For the text-containing cell, return its midpoint in (x, y) coordinate format. 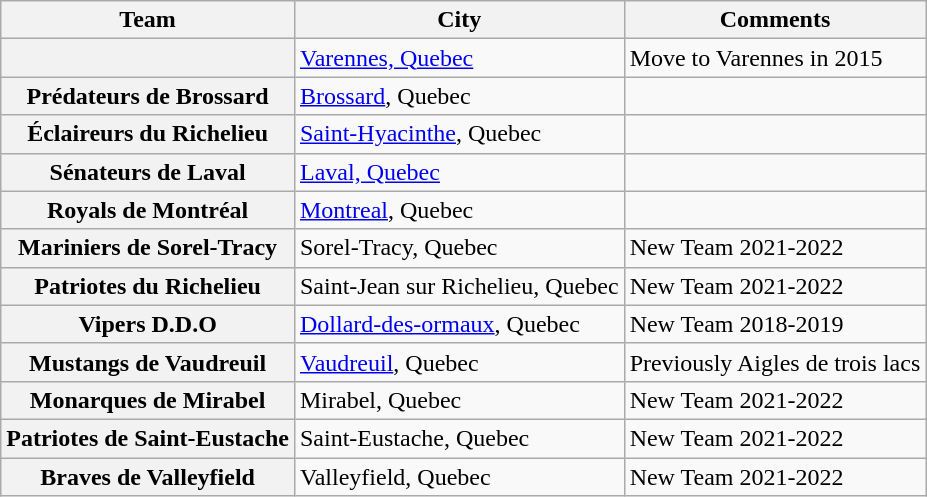
Vipers D.D.O (148, 324)
Varennes, Quebec (459, 58)
Royals de Montréal (148, 210)
Laval, Quebec (459, 172)
Mirabel, Quebec (459, 400)
Vaudreuil, Quebec (459, 362)
Comments (775, 20)
Prédateurs de Brossard (148, 96)
Brossard, Quebec (459, 96)
Valleyfield, Quebec (459, 477)
Saint-Hyacinthe, Quebec (459, 134)
Braves de Valleyfield (148, 477)
Éclaireurs du Richelieu (148, 134)
Dollard-des-ormaux, Quebec (459, 324)
New Team 2018-2019 (775, 324)
Mustangs de Vaudreuil (148, 362)
Move to Varennes in 2015 (775, 58)
City (459, 20)
Monarques de Mirabel (148, 400)
Sénateurs de Laval (148, 172)
Patriotes du Richelieu (148, 286)
Saint-Jean sur Richelieu, Quebec (459, 286)
Montreal, Quebec (459, 210)
Previously Aigles de trois lacs (775, 362)
Patriotes de Saint-Eustache (148, 438)
Team (148, 20)
Mariniers de Sorel-Tracy (148, 248)
Saint-Eustache, Quebec (459, 438)
Sorel-Tracy, Quebec (459, 248)
